Return the [X, Y] coordinate for the center point of the cell that contains the specified text.  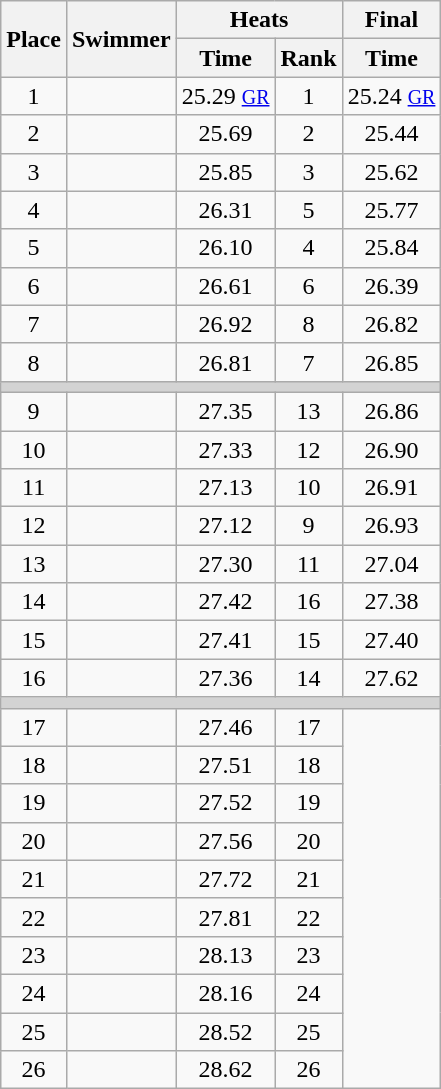
28.52 [226, 1031]
26.86 [392, 411]
27.38 [392, 602]
27.46 [226, 727]
27.40 [392, 640]
26.93 [392, 526]
27.62 [392, 678]
27.12 [226, 526]
26.91 [392, 488]
27.42 [226, 602]
25.29 GR [226, 96]
26.85 [392, 362]
27.13 [226, 488]
Final [392, 20]
26.39 [392, 286]
26.31 [226, 210]
26.81 [226, 362]
27.52 [226, 803]
26.92 [226, 324]
26.61 [226, 286]
Heats [259, 20]
27.56 [226, 841]
28.16 [226, 993]
27.81 [226, 917]
25.84 [392, 248]
27.30 [226, 564]
27.36 [226, 678]
27.51 [226, 765]
27.33 [226, 449]
27.04 [392, 564]
28.62 [226, 1070]
25.69 [226, 134]
Place [34, 39]
27.35 [226, 411]
26.90 [392, 449]
25.24 GR [392, 96]
25.44 [392, 134]
27.72 [226, 879]
Swimmer [121, 39]
25.62 [392, 172]
26.10 [226, 248]
25.77 [392, 210]
28.13 [226, 955]
Rank [308, 58]
26.82 [392, 324]
25.85 [226, 172]
27.41 [226, 640]
